Extract the [x, y] coordinate from the center of the cell holding the provided text.  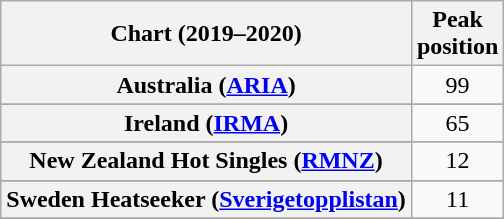
99 [457, 85]
12 [457, 161]
Australia (ARIA) [206, 85]
11 [457, 199]
65 [457, 123]
Sweden Heatseeker (Sverigetopplistan) [206, 199]
Chart (2019–2020) [206, 34]
Ireland (IRMA) [206, 123]
Peakposition [457, 34]
New Zealand Hot Singles (RMNZ) [206, 161]
